Scan for the cell matching the given text and deliver its (x, y) coordinate at center. 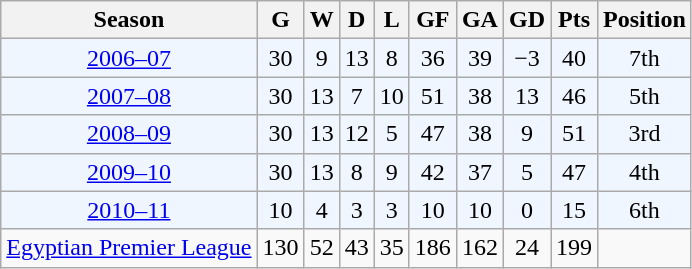
Season (129, 20)
2008–09 (129, 134)
46 (574, 96)
12 (356, 134)
43 (356, 248)
D (356, 20)
Position (645, 20)
7th (645, 58)
36 (432, 58)
G (280, 20)
Egyptian Premier League (129, 248)
4 (322, 210)
40 (574, 58)
4th (645, 172)
L (392, 20)
GA (480, 20)
7 (356, 96)
0 (526, 210)
42 (432, 172)
39 (480, 58)
186 (432, 248)
2006–07 (129, 58)
GF (432, 20)
35 (392, 248)
15 (574, 210)
199 (574, 248)
2009–10 (129, 172)
3rd (645, 134)
37 (480, 172)
162 (480, 248)
5th (645, 96)
6th (645, 210)
W (322, 20)
130 (280, 248)
GD (526, 20)
−3 (526, 58)
52 (322, 248)
24 (526, 248)
2010–11 (129, 210)
2007–08 (129, 96)
Pts (574, 20)
